Provide the (x, y) coordinate of the cell's center where the given text is located.  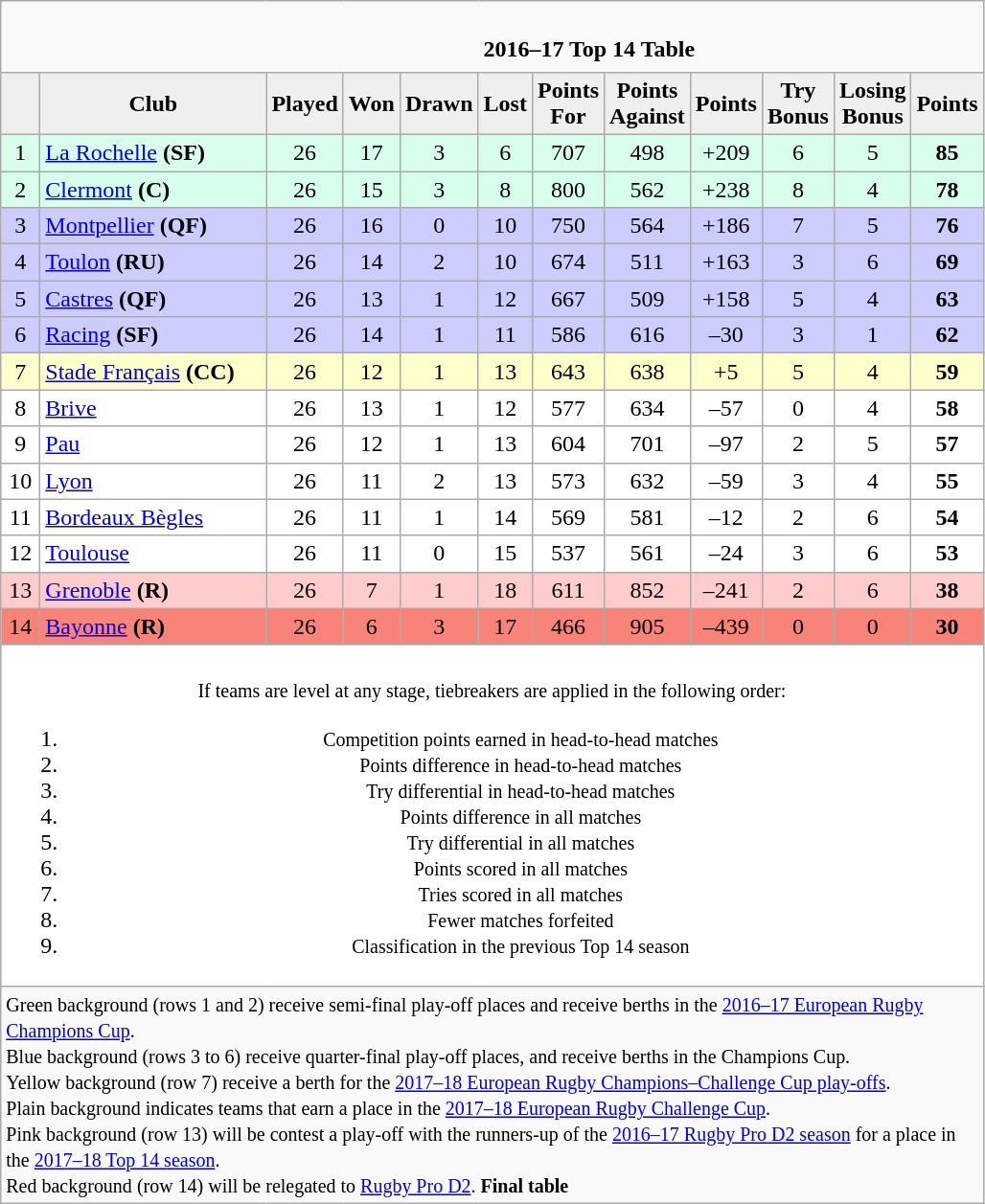
9 (21, 444)
Points Against (648, 103)
Club (153, 103)
58 (947, 408)
604 (567, 444)
–12 (726, 517)
–30 (726, 335)
852 (648, 590)
La Rochelle (SF) (153, 152)
674 (567, 262)
905 (648, 626)
57 (947, 444)
Toulouse (153, 554)
573 (567, 481)
564 (648, 226)
–59 (726, 481)
85 (947, 152)
Bayonne (R) (153, 626)
–57 (726, 408)
667 (567, 299)
Stade Français (CC) (153, 372)
632 (648, 481)
537 (567, 554)
38 (947, 590)
750 (567, 226)
Pau (153, 444)
+158 (726, 299)
78 (947, 189)
62 (947, 335)
581 (648, 517)
Clermont (C) (153, 189)
634 (648, 408)
Won (372, 103)
638 (648, 372)
+163 (726, 262)
611 (567, 590)
Lost (505, 103)
701 (648, 444)
Losing Bonus (872, 103)
616 (648, 335)
562 (648, 189)
Montpellier (QF) (153, 226)
577 (567, 408)
–97 (726, 444)
643 (567, 372)
586 (567, 335)
+186 (726, 226)
–439 (726, 626)
Castres (QF) (153, 299)
–24 (726, 554)
Drawn (439, 103)
Played (305, 103)
511 (648, 262)
–241 (726, 590)
16 (372, 226)
466 (567, 626)
18 (505, 590)
Lyon (153, 481)
69 (947, 262)
Toulon (RU) (153, 262)
Bordeaux Bègles (153, 517)
509 (648, 299)
Try Bonus (797, 103)
+238 (726, 189)
53 (947, 554)
Points For (567, 103)
498 (648, 152)
76 (947, 226)
Brive (153, 408)
30 (947, 626)
+209 (726, 152)
+5 (726, 372)
55 (947, 481)
569 (567, 517)
800 (567, 189)
Grenoble (R) (153, 590)
707 (567, 152)
561 (648, 554)
54 (947, 517)
63 (947, 299)
59 (947, 372)
Racing (SF) (153, 335)
